Scan for the cell matching the given text and deliver its (x, y) coordinate at center. 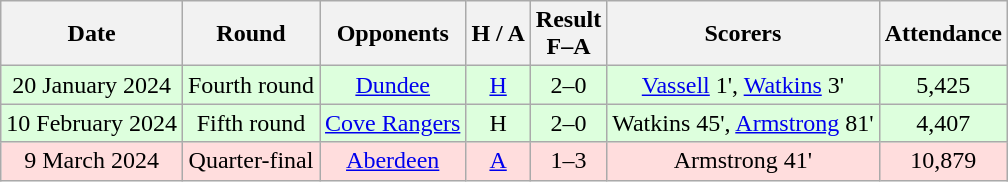
Fourth round (250, 85)
9 March 2024 (92, 161)
Dundee (393, 85)
4,407 (943, 123)
A (498, 161)
10 February 2024 (92, 123)
Armstrong 41' (743, 161)
Scorers (743, 34)
Opponents (393, 34)
5,425 (943, 85)
Fifth round (250, 123)
Cove Rangers (393, 123)
1–3 (568, 161)
20 January 2024 (92, 85)
ResultF–A (568, 34)
Quarter-final (250, 161)
Round (250, 34)
Vassell 1', Watkins 3' (743, 85)
10,879 (943, 161)
H / A (498, 34)
Watkins 45', Armstrong 81' (743, 123)
Aberdeen (393, 161)
Attendance (943, 34)
Date (92, 34)
